Extract the [x, y] coordinate from the center of the cell holding the provided text.  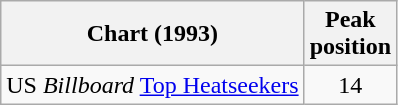
Chart (1993) [152, 34]
14 [350, 85]
US Billboard Top Heatseekers [152, 85]
Peakposition [350, 34]
